Search for the cell housing the specified text and yield its [x, y] center coordinate. 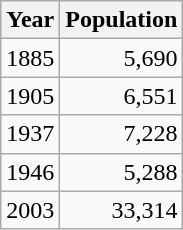
5,288 [122, 172]
1885 [30, 58]
Population [122, 20]
6,551 [122, 96]
Year [30, 20]
1946 [30, 172]
1937 [30, 134]
1905 [30, 96]
5,690 [122, 58]
33,314 [122, 210]
2003 [30, 210]
7,228 [122, 134]
